Capture the cell that displays the provided text and extract its (X, Y) central coordinate. 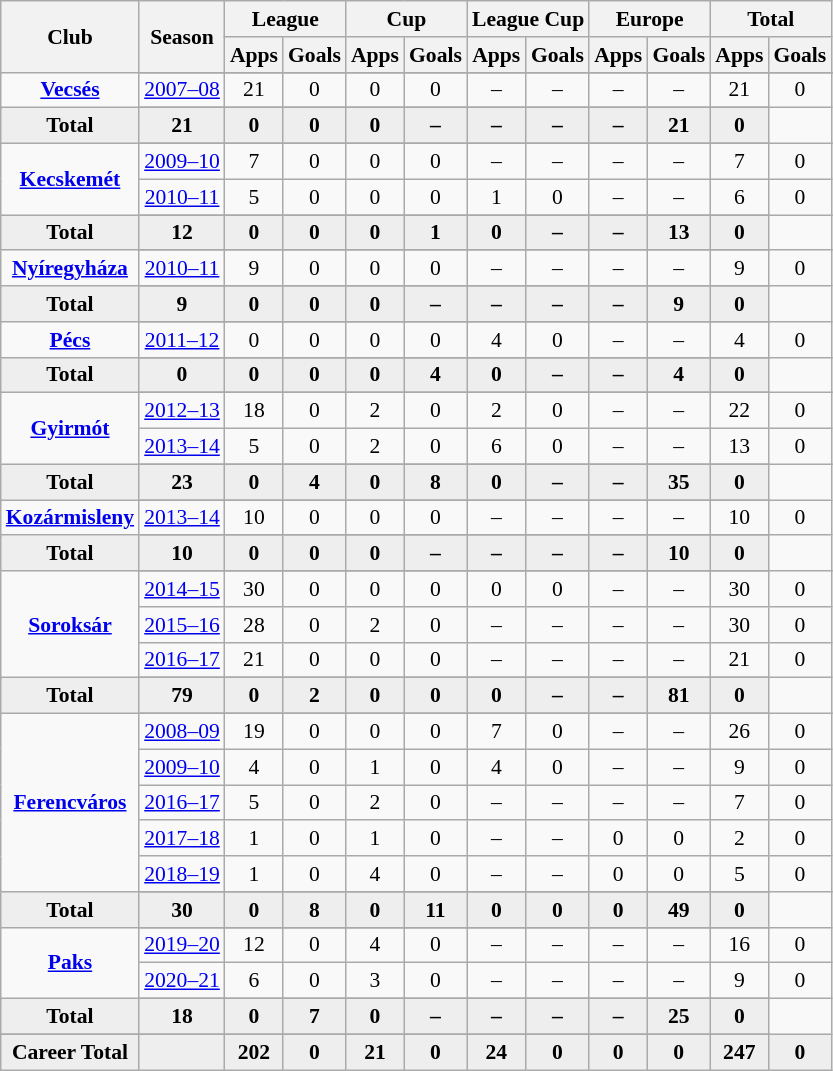
2014–15 (182, 589)
28 (254, 625)
24 (496, 1052)
Cup (406, 19)
2017–18 (182, 839)
202 (254, 1052)
2007–08 (182, 90)
Club (70, 36)
Kozármisleny (70, 518)
16 (739, 945)
2020–21 (182, 981)
2019–20 (182, 945)
Vecsés (70, 90)
Pécs (70, 340)
League (286, 19)
35 (678, 482)
Ferencváros (70, 803)
247 (739, 1052)
Soroksár (70, 624)
2015–16 (182, 625)
26 (739, 732)
Gyirmót (70, 428)
3 (375, 981)
2011–12 (182, 340)
2012–13 (182, 411)
79 (182, 696)
25 (678, 1017)
Season (182, 36)
23 (182, 482)
Nyíregyháza (70, 269)
22 (739, 411)
Paks (70, 962)
11 (436, 910)
2008–09 (182, 732)
Europe (650, 19)
2018–19 (182, 874)
Career Total (70, 1052)
Kecskemét (70, 180)
League Cup (528, 19)
19 (254, 732)
49 (678, 910)
81 (678, 696)
